Capture the cell that displays the provided text and extract its (x, y) central coordinate. 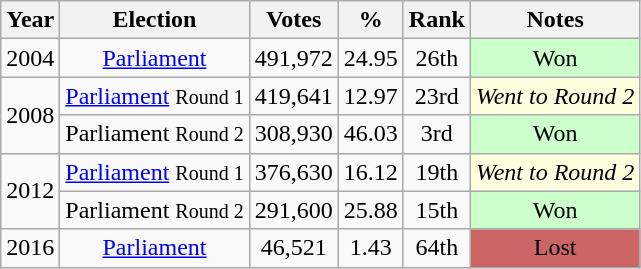
46,521 (294, 248)
23rd (436, 96)
24.95 (370, 58)
2016 (30, 248)
15th (436, 210)
12.97 (370, 96)
16.12 (370, 172)
Year (30, 20)
Votes (294, 20)
491,972 (294, 58)
Election (154, 20)
419,641 (294, 96)
26th (436, 58)
2012 (30, 191)
308,930 (294, 134)
3rd (436, 134)
1.43 (370, 248)
2004 (30, 58)
291,600 (294, 210)
64th (436, 248)
Rank (436, 20)
46.03 (370, 134)
25.88 (370, 210)
Lost (555, 248)
% (370, 20)
19th (436, 172)
2008 (30, 115)
Notes (555, 20)
376,630 (294, 172)
